Return the (x, y) coordinate for the center point of the cell that contains the specified text.  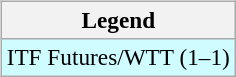
ITF Futures/WTT (1–1) (118, 57)
Legend (118, 20)
